Return the [x, y] coordinate for the center point of the cell that contains the specified text.  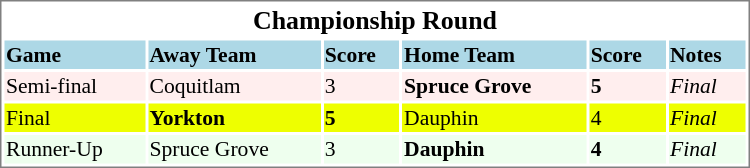
Semi-final [74, 86]
Runner-Up [74, 149]
Championship Round [374, 20]
Game [74, 54]
Coquitlam [234, 86]
Notes [708, 54]
Away Team [234, 54]
Home Team [495, 54]
Yorkton [234, 118]
